Extract the (x, y) coordinate from the center of the cell holding the provided text.  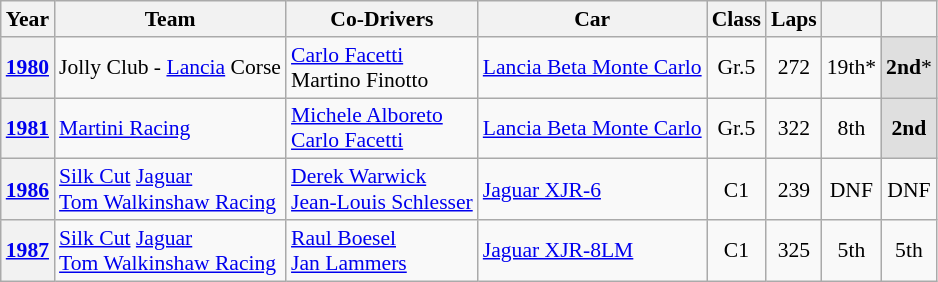
Car (592, 19)
Class (736, 19)
Jaguar XJR-8LM (592, 250)
8th (852, 128)
Derek Warwick Jean-Louis Schlesser (382, 190)
325 (794, 250)
322 (794, 128)
2nd (909, 128)
Martini Racing (170, 128)
1981 (28, 128)
Jaguar XJR-6 (592, 190)
272 (794, 68)
Jolly Club - Lancia Corse (170, 68)
Michele Alboreto Carlo Facetti (382, 128)
Raul Boesel Jan Lammers (382, 250)
19th* (852, 68)
1986 (28, 190)
1980 (28, 68)
2nd* (909, 68)
1987 (28, 250)
Year (28, 19)
Carlo Facetti Martino Finotto (382, 68)
Team (170, 19)
239 (794, 190)
Co-Drivers (382, 19)
Laps (794, 19)
